Provide the (X, Y) coordinate of the cell's center where the given text is located.  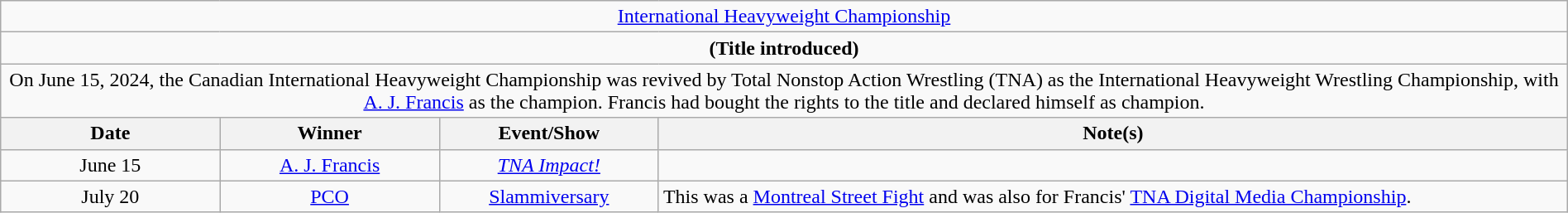
A. J. Francis (329, 165)
(Title introduced) (784, 48)
International Heavyweight Championship (784, 17)
Date (111, 133)
June 15 (111, 165)
Slammiversary (549, 196)
TNA Impact! (549, 165)
Winner (329, 133)
Note(s) (1113, 133)
This was a Montreal Street Fight and was also for Francis' TNA Digital Media Championship. (1113, 196)
Event/Show (549, 133)
July 20 (111, 196)
PCO (329, 196)
